Pinpoint the cell where the given text exists, returning its [x, y] midpoint coordinate. 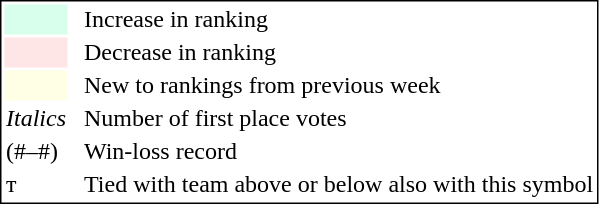
Decrease in ranking [338, 53]
Italics [36, 119]
Win-loss record [338, 151]
(#–#) [36, 151]
т [36, 185]
Number of first place votes [338, 119]
New to rankings from previous week [338, 85]
Increase in ranking [338, 19]
Tied with team above or below also with this symbol [338, 185]
